Provide the (X, Y) coordinate of the cell's center where the given text is located.  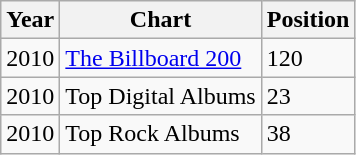
Position (308, 20)
120 (308, 58)
The Billboard 200 (160, 58)
Top Rock Albums (160, 134)
23 (308, 96)
Top Digital Albums (160, 96)
Chart (160, 20)
38 (308, 134)
Year (30, 20)
